Pinpoint the cell where the given text exists, returning its [X, Y] midpoint coordinate. 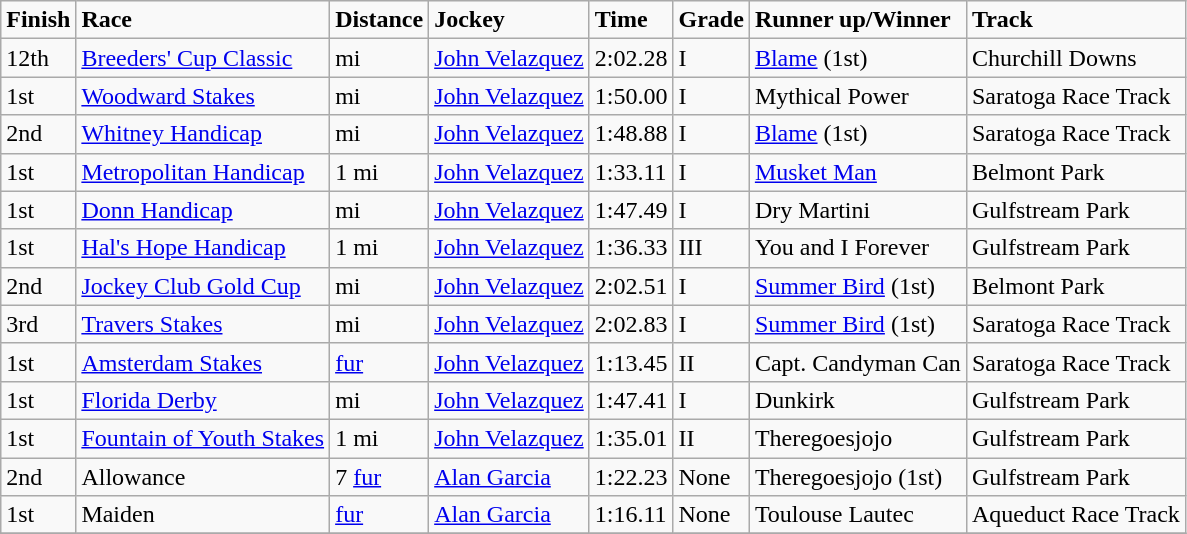
1:35.01 [631, 438]
2:02.83 [631, 324]
1:47.41 [631, 400]
Churchill Downs [1076, 58]
1:50.00 [631, 96]
Musket Man [858, 172]
1:22.23 [631, 477]
Travers Stakes [203, 324]
3rd [38, 324]
1:36.33 [631, 248]
7 fur [380, 477]
Distance [380, 20]
Finish [38, 20]
Fountain of Youth Stakes [203, 438]
III [711, 248]
Donn Handicap [203, 210]
2:02.51 [631, 286]
Capt. Candyman Can [858, 362]
12th [38, 58]
Track [1076, 20]
Jockey Club Gold Cup [203, 286]
Woodward Stakes [203, 96]
1:16.11 [631, 515]
Runner up/Winner [858, 20]
Race [203, 20]
Dunkirk [858, 400]
Toulouse Lautec [858, 515]
Time [631, 20]
Allowance [203, 477]
1:47.49 [631, 210]
Amsterdam Stakes [203, 362]
1:13.45 [631, 362]
Hal's Hope Handicap [203, 248]
Maiden [203, 515]
Breeders' Cup Classic [203, 58]
Florida Derby [203, 400]
Theregoesjojo [858, 438]
Whitney Handicap [203, 134]
Metropolitan Handicap [203, 172]
Grade [711, 20]
Dry Martini [858, 210]
Mythical Power [858, 96]
1:33.11 [631, 172]
Theregoesjojo (1st) [858, 477]
Jockey [510, 20]
You and I Forever [858, 248]
2:02.28 [631, 58]
1:48.88 [631, 134]
Aqueduct Race Track [1076, 515]
